Locate the cell with the specified text and output its (x, y) center coordinate. 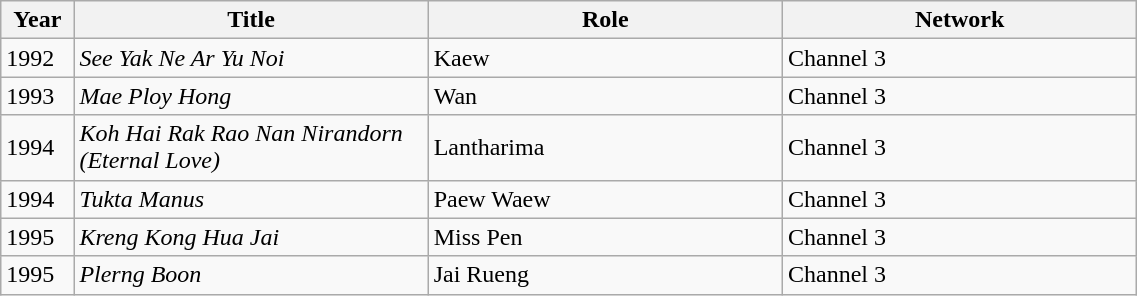
Mae Ploy Hong (251, 96)
Kreng Kong Hua Jai (251, 237)
Jai Rueng (605, 275)
Koh Hai Rak Rao Nan Nirandorn (Eternal Love) (251, 148)
1992 (38, 58)
Miss Pen (605, 237)
Plerng Boon (251, 275)
Paew Waew (605, 199)
Wan (605, 96)
Year (38, 20)
See Yak Ne Ar Yu Noi (251, 58)
Network (959, 20)
Kaew (605, 58)
Lantharima (605, 148)
Tukta Manus (251, 199)
Role (605, 20)
Title (251, 20)
1993 (38, 96)
